Find where the given text appears and provide that cell's center as (x, y) coordinate. 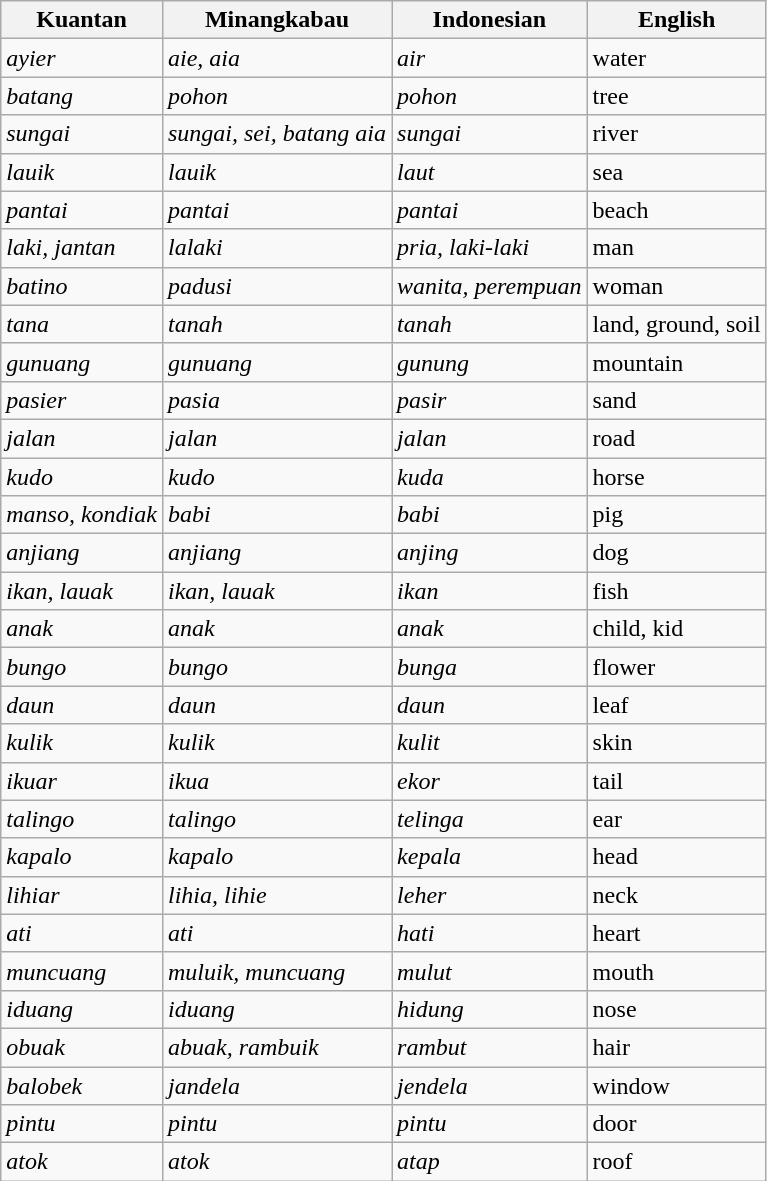
head (676, 857)
air (490, 58)
leaf (676, 705)
child, kid (676, 629)
lihia, lihie (276, 895)
ikua (276, 781)
heart (676, 933)
kepala (490, 857)
ear (676, 819)
ikan (490, 591)
sea (676, 172)
lalaki (276, 248)
horse (676, 477)
tail (676, 781)
pasia (276, 400)
mulut (490, 971)
pig (676, 515)
kuda (490, 477)
Indonesian (490, 20)
pria, laki-laki (490, 248)
skin (676, 743)
river (676, 134)
neck (676, 895)
window (676, 1085)
ikuar (82, 781)
muncuang (82, 971)
batino (82, 286)
jendela (490, 1085)
fish (676, 591)
woman (676, 286)
land, ground, soil (676, 324)
jandela (276, 1085)
Kuantan (82, 20)
laut (490, 172)
hidung (490, 1009)
English (676, 20)
pasier (82, 400)
tree (676, 96)
batang (82, 96)
man (676, 248)
aie, aia (276, 58)
door (676, 1124)
sand (676, 400)
tana (82, 324)
mountain (676, 362)
obuak (82, 1047)
muluik, muncuang (276, 971)
roof (676, 1162)
gunung (490, 362)
Minangkabau (276, 20)
ayier (82, 58)
beach (676, 210)
ekor (490, 781)
abuak, rambuik (276, 1047)
sungai, sei, batang aia (276, 134)
manso, kondiak (82, 515)
hair (676, 1047)
water (676, 58)
balobek (82, 1085)
padusi (276, 286)
nose (676, 1009)
kulit (490, 743)
rambut (490, 1047)
wanita, perempuan (490, 286)
road (676, 438)
hati (490, 933)
leher (490, 895)
bunga (490, 667)
dog (676, 553)
atap (490, 1162)
mouth (676, 971)
flower (676, 667)
lihiar (82, 895)
telinga (490, 819)
laki, jantan (82, 248)
anjing (490, 553)
pasir (490, 400)
